Identify which cell holds the provided text, then report its (X, Y) central coordinate. 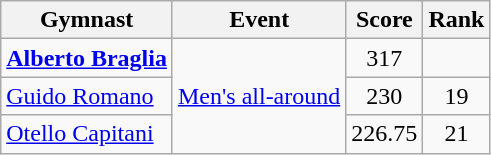
Alberto Braglia (87, 58)
Guido Romano (87, 96)
19 (456, 96)
Rank (456, 20)
Men's all-around (258, 96)
230 (384, 96)
317 (384, 58)
21 (456, 134)
Otello Capitani (87, 134)
Score (384, 20)
226.75 (384, 134)
Event (258, 20)
Gymnast (87, 20)
